Return [x, y] of the center of cell containing provided text 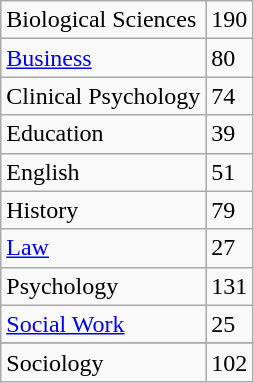
190 [230, 20]
102 [230, 362]
Sociology [104, 362]
79 [230, 210]
51 [230, 172]
History [104, 210]
39 [230, 134]
27 [230, 248]
Social Work [104, 324]
25 [230, 324]
Clinical Psychology [104, 96]
Law [104, 248]
Biological Sciences [104, 20]
Business [104, 58]
131 [230, 286]
74 [230, 96]
English [104, 172]
Psychology [104, 286]
80 [230, 58]
Education [104, 134]
